Identify which cell holds the provided text, then report its (X, Y) central coordinate. 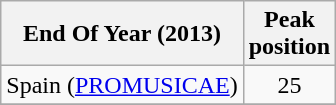
Spain (PROMUSICAE) (122, 85)
End Of Year (2013) (122, 34)
25 (289, 85)
Peakposition (289, 34)
